Capture the cell that displays the provided text and extract its (X, Y) central coordinate. 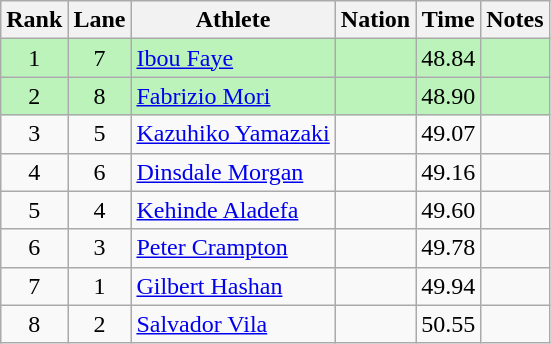
48.84 (448, 58)
Notes (515, 20)
48.90 (448, 96)
Nation (375, 20)
Peter Crampton (233, 248)
49.07 (448, 134)
Gilbert Hashan (233, 286)
Kazuhiko Yamazaki (233, 134)
Lane (100, 20)
Rank (34, 20)
49.94 (448, 286)
49.78 (448, 248)
49.60 (448, 210)
Athlete (233, 20)
Time (448, 20)
Ibou Faye (233, 58)
Kehinde Aladefa (233, 210)
50.55 (448, 324)
Dinsdale Morgan (233, 172)
49.16 (448, 172)
Salvador Vila (233, 324)
Fabrizio Mori (233, 96)
